Locate the cell with the specified text and output its (X, Y) center coordinate. 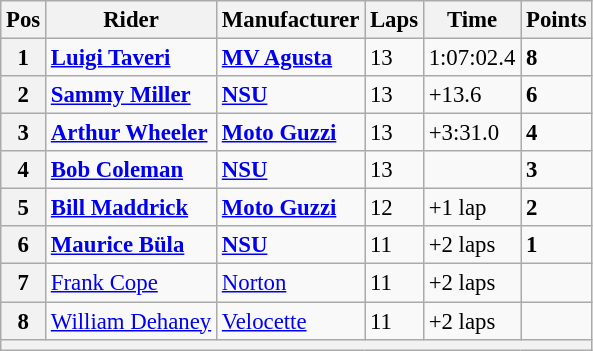
Velocette (291, 321)
Maurice Büla (132, 245)
Laps (394, 20)
5 (24, 208)
Rider (132, 20)
+3:31.0 (472, 133)
Pos (24, 20)
12 (394, 208)
Luigi Taveri (132, 58)
Bob Coleman (132, 170)
Manufacturer (291, 20)
Norton (291, 283)
Points (556, 20)
+13.6 (472, 95)
1:07:02.4 (472, 58)
Frank Cope (132, 283)
7 (24, 283)
MV Agusta (291, 58)
Time (472, 20)
+1 lap (472, 208)
Bill Maddrick (132, 208)
Sammy Miller (132, 95)
Arthur Wheeler (132, 133)
William Dehaney (132, 321)
